Search for the cell housing the specified text and yield its [X, Y] center coordinate. 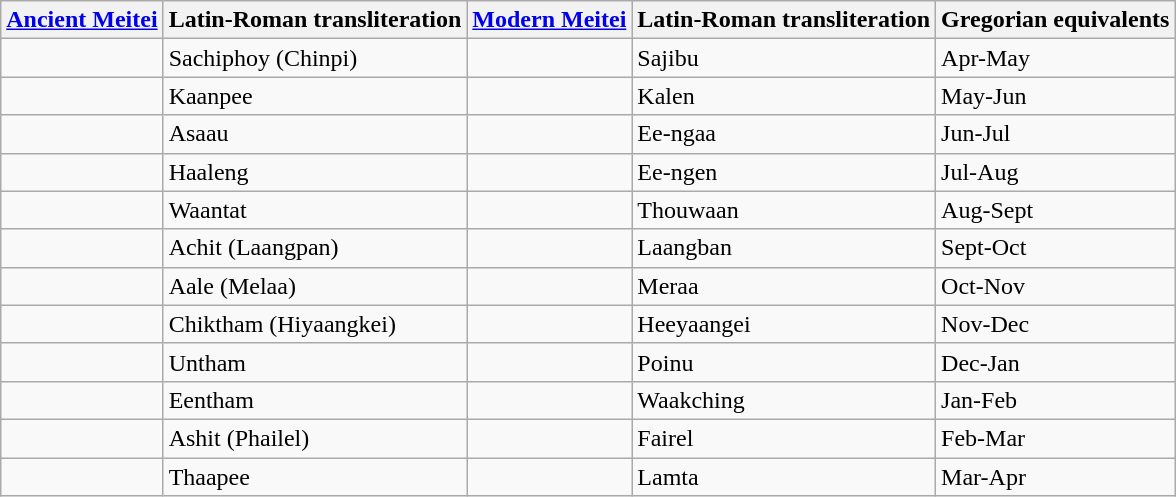
Kaanpee [315, 96]
Dec-Jan [1056, 362]
Jun-Jul [1056, 134]
Kalen [784, 96]
Heeyaangei [784, 324]
Apr-May [1056, 58]
Eentham [315, 400]
Lamta [784, 477]
Waantat [315, 210]
Haaleng [315, 172]
Jul-Aug [1056, 172]
Gregorian equivalents [1056, 20]
Ee-ngen [784, 172]
Ashit (Phailel) [315, 438]
Chiktham (Hiyaangkei) [315, 324]
Ee-ngaa [784, 134]
Meraa [784, 286]
Laangban [784, 248]
Sajibu [784, 58]
Waakching [784, 400]
Sept-Oct [1056, 248]
Jan-Feb [1056, 400]
Fairel [784, 438]
Mar-Apr [1056, 477]
Sachiphoy (Chinpi) [315, 58]
Untham [315, 362]
Thaapee [315, 477]
Poinu [784, 362]
Modern Meitei [550, 20]
May-Jun [1056, 96]
Aale (Melaa) [315, 286]
Oct-Nov [1056, 286]
Achit (Laangpan) [315, 248]
Thouwaan [784, 210]
Ancient Meitei [82, 20]
Aug-Sept [1056, 210]
Nov-Dec [1056, 324]
Feb-Mar [1056, 438]
Asaau [315, 134]
